Extract the (X, Y) coordinate from the center of the cell holding the provided text.  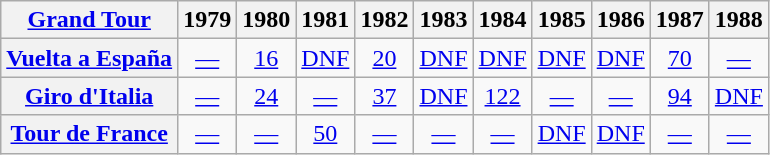
1986 (620, 20)
1980 (266, 20)
Grand Tour (90, 20)
20 (384, 58)
Giro d'Italia (90, 96)
94 (680, 96)
1988 (738, 20)
16 (266, 58)
122 (502, 96)
1985 (562, 20)
1987 (680, 20)
1981 (326, 20)
Vuelta a España (90, 58)
1983 (444, 20)
70 (680, 58)
Tour de France (90, 134)
24 (266, 96)
1984 (502, 20)
1979 (208, 20)
50 (326, 134)
1982 (384, 20)
37 (384, 96)
